From the cell containing the given text, extract its center point as [x, y] coordinate. 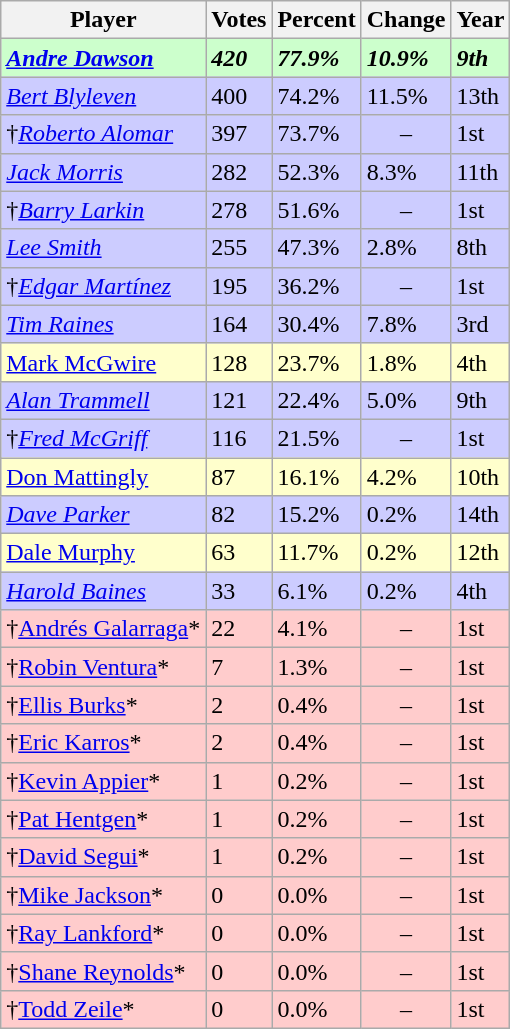
73.7% [316, 134]
164 [239, 324]
12th [480, 553]
†Barry Larkin [104, 210]
†Andrés Galarraga* [104, 629]
13th [480, 96]
128 [239, 362]
82 [239, 515]
Mark McGwire [104, 362]
116 [239, 438]
51.6% [316, 210]
Bert Blyleven [104, 96]
1.8% [406, 362]
†Ray Lankford* [104, 933]
†Kevin Appier* [104, 781]
Dave Parker [104, 515]
4.1% [316, 629]
Don Mattingly [104, 477]
282 [239, 172]
397 [239, 134]
36.2% [316, 286]
†Roberto Alomar [104, 134]
Change [406, 20]
†Mike Jackson* [104, 895]
47.3% [316, 248]
21.5% [316, 438]
Andre Dawson [104, 58]
3rd [480, 324]
6.1% [316, 591]
2.8% [406, 248]
Votes [239, 20]
Player [104, 20]
†Todd Zeile* [104, 1009]
†Shane Reynolds* [104, 971]
7.8% [406, 324]
8.3% [406, 172]
278 [239, 210]
1.3% [316, 667]
77.9% [316, 58]
11.5% [406, 96]
5.0% [406, 400]
16.1% [316, 477]
†Robin Ventura* [104, 667]
†Edgar Martínez [104, 286]
7 [239, 667]
Jack Morris [104, 172]
Tim Raines [104, 324]
195 [239, 286]
Year [480, 20]
10th [480, 477]
14th [480, 515]
22.4% [316, 400]
†David Segui* [104, 857]
10.9% [406, 58]
11th [480, 172]
†Ellis Burks* [104, 705]
8th [480, 248]
†Eric Karros* [104, 743]
†Pat Hentgen* [104, 819]
11.7% [316, 553]
400 [239, 96]
Lee Smith [104, 248]
Alan Trammell [104, 400]
23.7% [316, 362]
63 [239, 553]
74.2% [316, 96]
Percent [316, 20]
Dale Murphy [104, 553]
255 [239, 248]
52.3% [316, 172]
87 [239, 477]
†Fred McGriff [104, 438]
4.2% [406, 477]
Harold Baines [104, 591]
420 [239, 58]
22 [239, 629]
30.4% [316, 324]
121 [239, 400]
15.2% [316, 515]
33 [239, 591]
